From the cell containing the given text, extract its center point as (X, Y) coordinate. 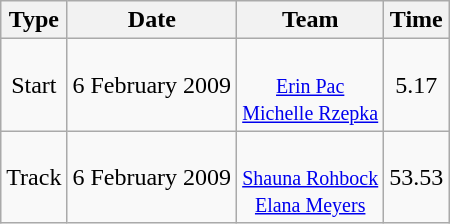
Time (416, 20)
Track (34, 177)
Date (152, 20)
Start (34, 85)
Shauna RohbockElana Meyers (310, 177)
Erin PacMichelle Rzepka (310, 85)
Type (34, 20)
5.17 (416, 85)
53.53 (416, 177)
Team (310, 20)
